Identify which cell holds the provided text, then report its [X, Y] central coordinate. 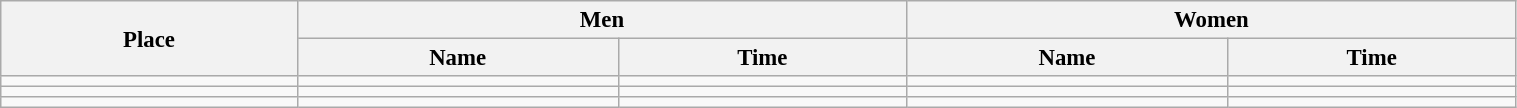
Women [1212, 20]
Men [602, 20]
Place [150, 38]
